Extract the (X, Y) coordinate from the center of the cell holding the provided text.  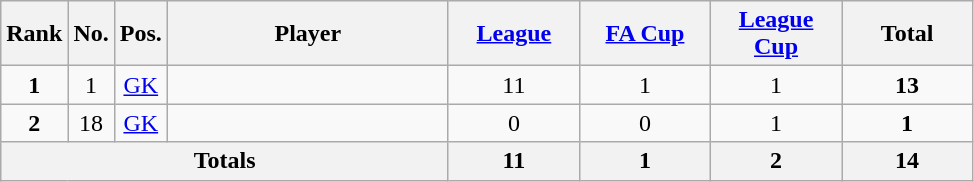
Rank (34, 34)
13 (908, 85)
FA Cup (644, 34)
14 (908, 161)
Total (908, 34)
Totals (225, 161)
No. (91, 34)
Player (308, 34)
Pos. (140, 34)
League Cup (776, 34)
League (514, 34)
18 (91, 123)
